Capture the cell that displays the provided text and extract its (X, Y) central coordinate. 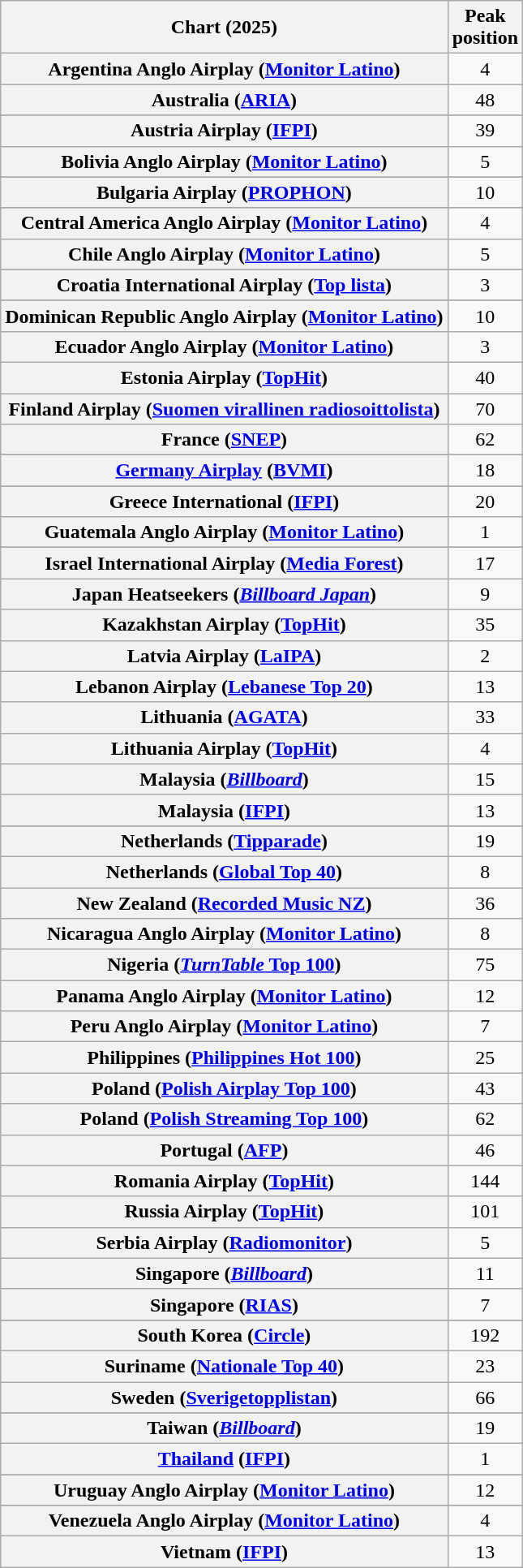
Central America Anglo Airplay (Monitor Latino) (224, 223)
Netherlands (Global Top 40) (224, 872)
48 (485, 100)
43 (485, 1088)
Russia Airplay (TopHit) (224, 1212)
Japan Heatseekers (Billboard Japan) (224, 594)
Lithuania Airplay (TopHit) (224, 748)
Sweden (Sverigetopplistan) (224, 1397)
South Korea (Circle) (224, 1335)
Netherlands (Tipparade) (224, 841)
2 (485, 656)
Kazakhstan Airplay (TopHit) (224, 625)
Estonia Airplay (TopHit) (224, 377)
9 (485, 594)
20 (485, 502)
Nigeria (TurnTable Top 100) (224, 965)
66 (485, 1397)
Bolivia Anglo Airplay (Monitor Latino) (224, 162)
Singapore (RIAS) (224, 1304)
New Zealand (Recorded Music NZ) (224, 903)
Vietnam (IFPI) (224, 1552)
Uruguay Anglo Airplay (Monitor Latino) (224, 1490)
Suriname (Nationale Top 40) (224, 1366)
Portugal (AFP) (224, 1150)
23 (485, 1366)
Austria Airplay (IFPI) (224, 131)
Malaysia (IFPI) (224, 810)
Australia (ARIA) (224, 100)
Taiwan (Billboard) (224, 1428)
Argentina Anglo Airplay (Monitor Latino) (224, 69)
Venezuela Anglo Airplay (Monitor Latino) (224, 1521)
Nicaragua Anglo Airplay (Monitor Latino) (224, 934)
33 (485, 717)
46 (485, 1150)
Romania Airplay (TopHit) (224, 1181)
75 (485, 965)
Peakposition (485, 28)
11 (485, 1273)
192 (485, 1335)
18 (485, 471)
Poland (Polish Streaming Top 100) (224, 1119)
17 (485, 563)
Dominican Republic Anglo Airplay (Monitor Latino) (224, 316)
Ecuador Anglo Airplay (Monitor Latino) (224, 347)
Poland (Polish Airplay Top 100) (224, 1088)
15 (485, 779)
Lithuania (AGATA) (224, 717)
Guatemala Anglo Airplay (Monitor Latino) (224, 532)
144 (485, 1181)
70 (485, 408)
Thailand (IFPI) (224, 1459)
Peru Anglo Airplay (Monitor Latino) (224, 1027)
Germany Airplay (BVMI) (224, 471)
Singapore (Billboard) (224, 1273)
Chile Anglo Airplay (Monitor Latino) (224, 254)
Greece International (IFPI) (224, 502)
Latvia Airplay (LaIPA) (224, 656)
Philippines (Philippines Hot 100) (224, 1058)
Lebanon Airplay (Lebanese Top 20) (224, 687)
35 (485, 625)
Finland Airplay (Suomen virallinen radiosoittolista) (224, 408)
Panama Anglo Airplay (Monitor Latino) (224, 996)
Serbia Airplay (Radiomonitor) (224, 1243)
Bulgaria Airplay (PROPHON) (224, 192)
39 (485, 131)
101 (485, 1212)
Malaysia (Billboard) (224, 779)
25 (485, 1058)
France (SNEP) (224, 440)
Chart (2025) (224, 28)
Croatia International Airplay (Top lista) (224, 285)
Israel International Airplay (Media Forest) (224, 563)
36 (485, 903)
40 (485, 377)
